Capture the cell that displays the provided text and extract its (x, y) central coordinate. 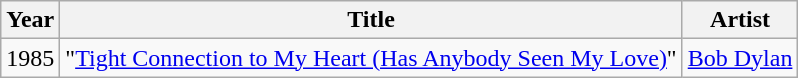
"Tight Connection to My Heart (Has Anybody Seen My Love)" (371, 58)
Artist (740, 20)
Year (30, 20)
Bob Dylan (740, 58)
Title (371, 20)
1985 (30, 58)
